Return the (x, y) coordinate for the center point of the cell that contains the specified text.  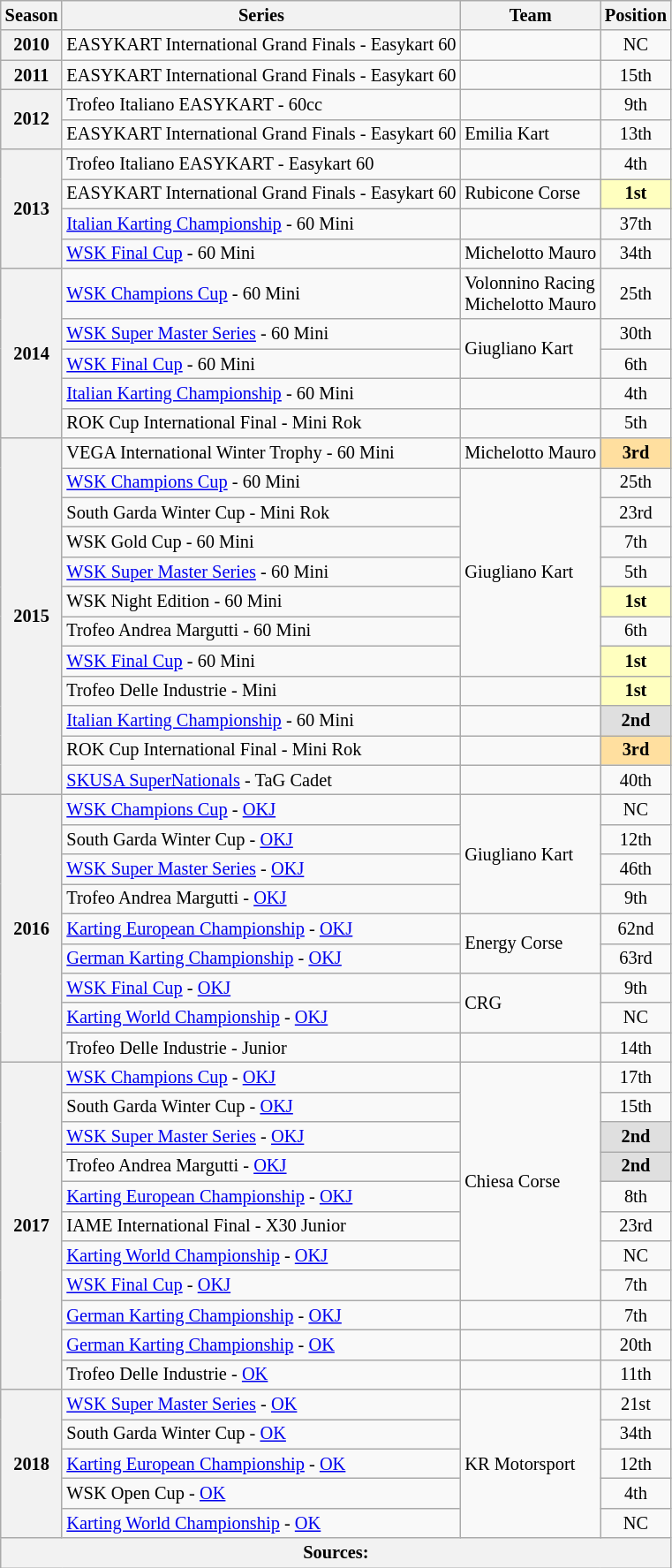
30th (636, 334)
Emilia Kart (530, 134)
2015 (32, 617)
Trofeo Delle Industrie - Junior (261, 1048)
Karting World Championship - OK (261, 1523)
Rubicone Corse (530, 193)
Volonnino RacingMichelotto Mauro (530, 293)
37th (636, 223)
46th (636, 869)
14th (636, 1048)
South Garda Winter Cup - Mini Rok (261, 512)
Chiesa Corse (530, 1180)
Trofeo Andrea Margutti - 60 Mini (261, 631)
2017 (32, 1225)
Season (32, 15)
40th (636, 780)
Trofeo Delle Industrie - OK (261, 1375)
South Garda Winter Cup - OK (261, 1434)
21st (636, 1405)
CRG (530, 1002)
2011 (32, 75)
2013 (32, 208)
Series (261, 15)
63rd (636, 958)
17th (636, 1077)
German Karting Championship - OK (261, 1345)
IAME International Final - X30 Junior (261, 1226)
SKUSA SuperNationals - TaG Cadet (261, 780)
13th (636, 134)
WSK Open Cup - OK (261, 1494)
11th (636, 1375)
Trofeo Italiano EASYKART - 60cc (261, 104)
KR Motorsport (530, 1464)
2016 (32, 928)
2014 (32, 352)
Team (530, 15)
2018 (32, 1464)
62nd (636, 928)
Position (636, 15)
Trofeo Italiano EASYKART - Easykart 60 (261, 164)
VEGA International Winter Trophy - 60 Mini (261, 453)
2012 (32, 118)
8th (636, 1196)
Energy Corse (530, 943)
Trofeo Delle Industrie - Mini (261, 691)
WSK Super Master Series - OK (261, 1405)
WSK Gold Cup - 60 Mini (261, 542)
Sources: (336, 1553)
WSK Night Edition - 60 Mini (261, 602)
2010 (32, 45)
20th (636, 1345)
Karting European Championship - OK (261, 1464)
